Capture the cell that displays the provided text and extract its [X, Y] central coordinate. 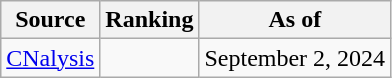
Source [50, 20]
Ranking [150, 20]
September 2, 2024 [295, 58]
As of [295, 20]
CNalysis [50, 58]
